Identify which cell holds the provided text, then report its [X, Y] central coordinate. 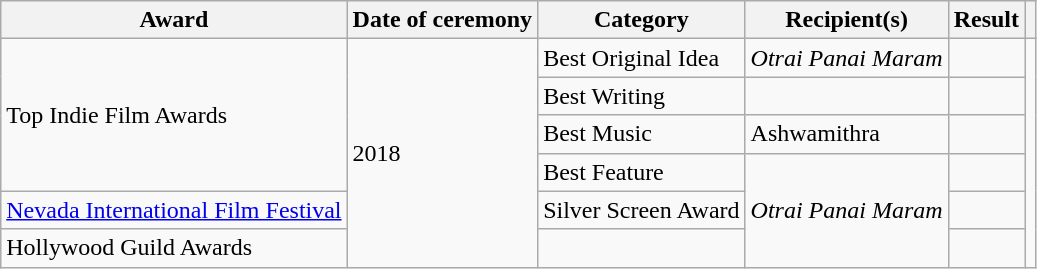
Best Feature [642, 172]
Hollywood Guild Awards [174, 248]
Best Music [642, 134]
2018 [442, 153]
Award [174, 20]
Category [642, 20]
Silver Screen Award [642, 210]
Result [986, 20]
Nevada International Film Festival [174, 210]
Ashwamithra [846, 134]
Best Writing [642, 96]
Recipient(s) [846, 20]
Best Original Idea [642, 58]
Date of ceremony [442, 20]
Top Indie Film Awards [174, 115]
